Output the (X, Y) coordinate of the center of the cell containing the given text.  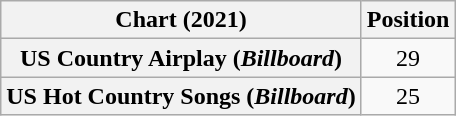
29 (408, 58)
Chart (2021) (181, 20)
US Country Airplay (Billboard) (181, 58)
US Hot Country Songs (Billboard) (181, 96)
Position (408, 20)
25 (408, 96)
